Provide the [X, Y] coordinate of the cell's center where the given text is located.  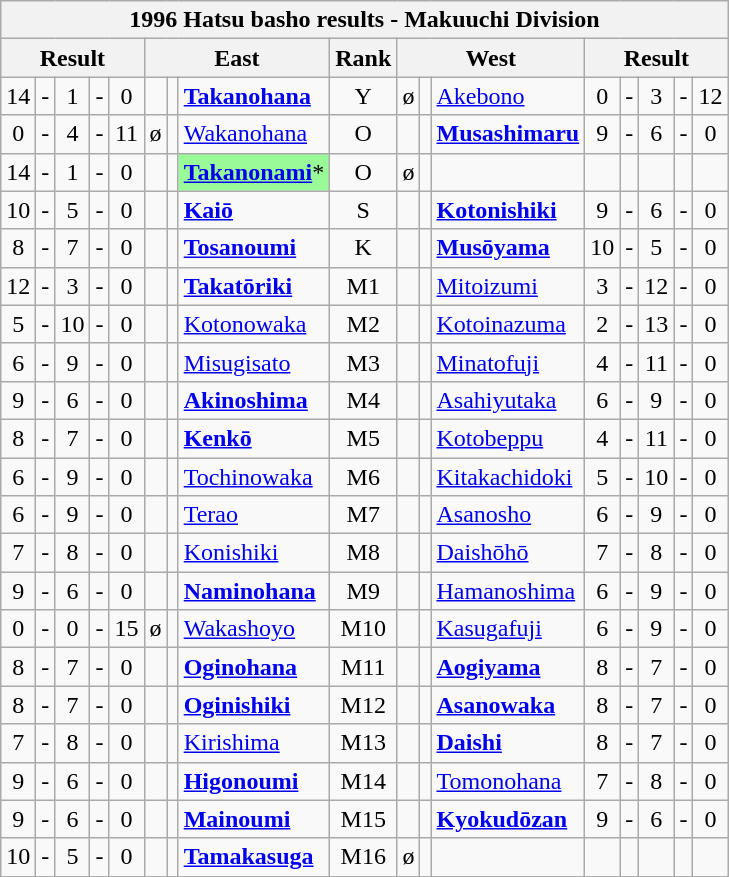
Asanosho [508, 515]
Tomonohana [508, 781]
Kotonishiki [508, 210]
Kotonowaka [254, 324]
Oginohana [254, 667]
Y [364, 96]
M6 [364, 477]
M9 [364, 591]
Wakashoyo [254, 629]
Kirishima [254, 743]
Misugisato [254, 362]
Kyokudōzan [508, 819]
Kotobeppu [508, 438]
M5 [364, 438]
15 [126, 629]
Kitakachidoki [508, 477]
M3 [364, 362]
Rank [364, 58]
2 [602, 324]
Konishiki [254, 553]
M8 [364, 553]
Musōyama [508, 248]
Daishōhō [508, 553]
Higonoumi [254, 781]
13 [656, 324]
Naminohana [254, 591]
M4 [364, 400]
1996 Hatsu basho results - Makuuchi Division [364, 20]
K [364, 248]
M7 [364, 515]
Akinoshima [254, 400]
Oginishiki [254, 705]
M15 [364, 819]
Takanonami* [254, 172]
M14 [364, 781]
Takatōriki [254, 286]
M12 [364, 705]
M10 [364, 629]
Asahiyutaka [508, 400]
Akebono [508, 96]
Kenkō [254, 438]
West [491, 58]
M1 [364, 286]
Terao [254, 515]
Tosanoumi [254, 248]
Takanohana [254, 96]
M2 [364, 324]
Hamanoshima [508, 591]
M13 [364, 743]
Kasugafuji [508, 629]
Tochinowaka [254, 477]
Mitoizumi [508, 286]
Daishi [508, 743]
M11 [364, 667]
Mainoumi [254, 819]
M16 [364, 857]
Kaiō [254, 210]
Musashimaru [508, 134]
S [364, 210]
Tamakasuga [254, 857]
Asanowaka [508, 705]
Kotoinazuma [508, 324]
Minatofuji [508, 362]
Aogiyama [508, 667]
Wakanohana [254, 134]
East [237, 58]
